Search for the cell housing the specified text and yield its (X, Y) center coordinate. 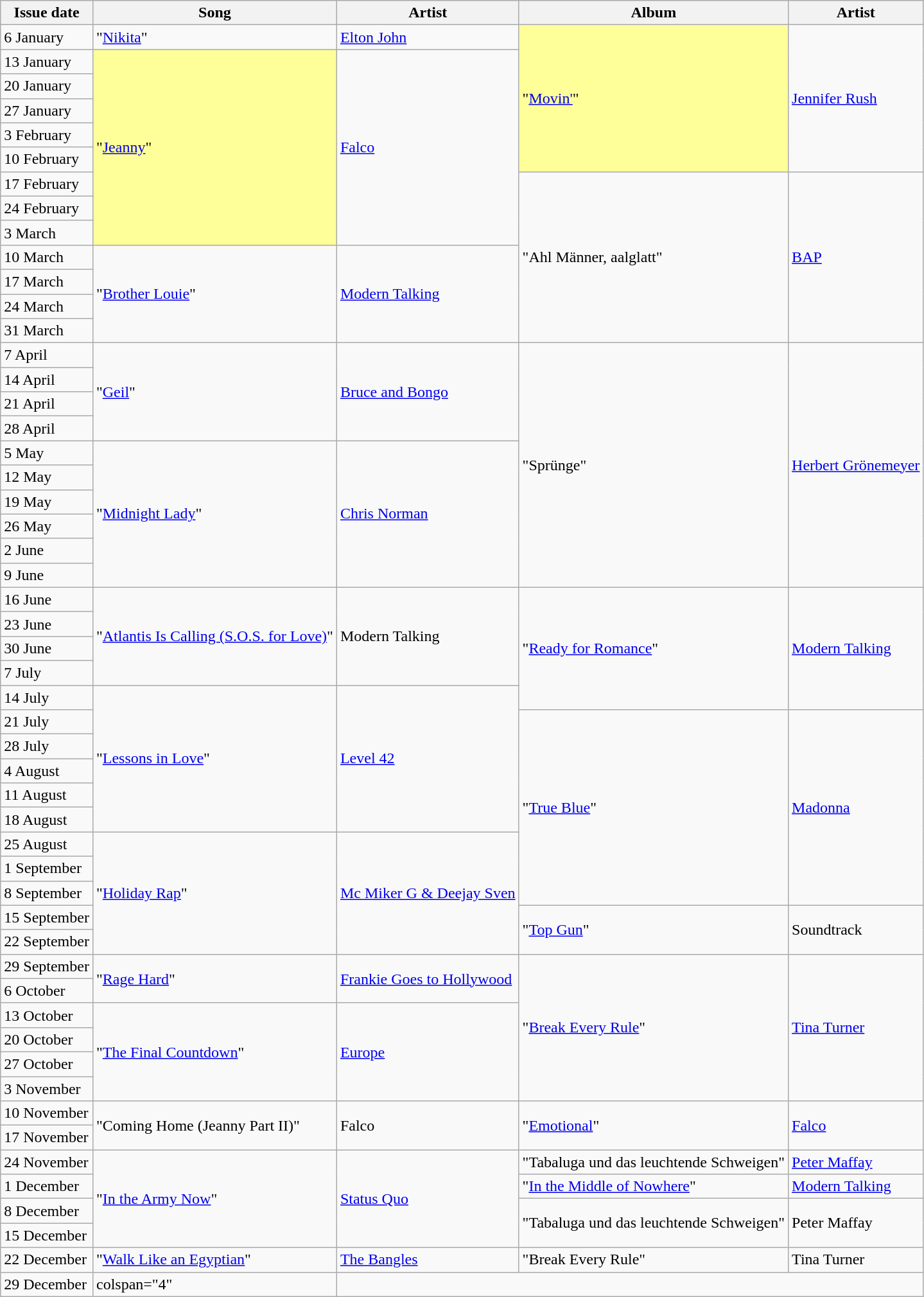
Soundtrack (856, 930)
"Sprünge" (654, 465)
14 July (47, 697)
12 May (47, 477)
10 November (47, 1113)
"True Blue" (654, 807)
8 September (47, 893)
"Walk Like an Egyptian" (214, 1260)
20 October (47, 1039)
"In the Army Now" (214, 1199)
"Ahl Männer, aalglatt" (654, 257)
Bruce and Bongo (428, 392)
"Coming Home (Jeanny Part II)" (214, 1125)
Status Quo (428, 1199)
3 February (47, 135)
14 April (47, 380)
"In the Middle of Nowhere" (654, 1187)
6 October (47, 991)
18 August (47, 820)
Mc Miker G & Deejay Sven (428, 893)
Level 42 (428, 758)
20 January (47, 86)
29 December (47, 1284)
"Brother Louie" (214, 294)
1 December (47, 1187)
17 March (47, 281)
19 May (47, 502)
27 January (47, 110)
27 October (47, 1064)
Jennifer Rush (856, 98)
21 April (47, 404)
15 September (47, 917)
Issue date (47, 13)
11 August (47, 795)
28 July (47, 746)
"Holiday Rap" (214, 893)
8 December (47, 1211)
"Nikita" (214, 37)
3 March (47, 233)
"Top Gun" (654, 930)
Chris Norman (428, 514)
1 September (47, 869)
25 August (47, 844)
23 June (47, 624)
9 June (47, 575)
28 April (47, 428)
31 March (47, 331)
22 December (47, 1260)
"Geil" (214, 392)
Elton John (428, 37)
16 June (47, 599)
13 January (47, 62)
24 November (47, 1162)
4 August (47, 771)
7 April (47, 355)
Song (214, 13)
17 November (47, 1138)
"Rage Hard" (214, 978)
Album (654, 13)
BAP (856, 257)
24 February (47, 208)
Herbert Grönemeyer (856, 465)
29 September (47, 966)
21 July (47, 722)
24 March (47, 306)
"Jeanny" (214, 147)
30 June (47, 648)
10 March (47, 257)
"Lessons in Love" (214, 758)
7 July (47, 673)
"Emotional" (654, 1125)
5 May (47, 453)
The Bangles (428, 1260)
3 November (47, 1089)
"Movin'" (654, 98)
26 May (47, 526)
17 February (47, 184)
Europe (428, 1052)
"The Final Countdown" (214, 1052)
Madonna (856, 807)
15 December (47, 1235)
"Atlantis Is Calling (S.O.S. for Love)" (214, 636)
10 February (47, 159)
colspan="4" (214, 1284)
2 June (47, 551)
13 October (47, 1015)
"Ready for Romance" (654, 648)
"Midnight Lady" (214, 514)
Frankie Goes to Hollywood (428, 978)
6 January (47, 37)
22 September (47, 942)
